Locate the cell with the specified text and output its [X, Y] center coordinate. 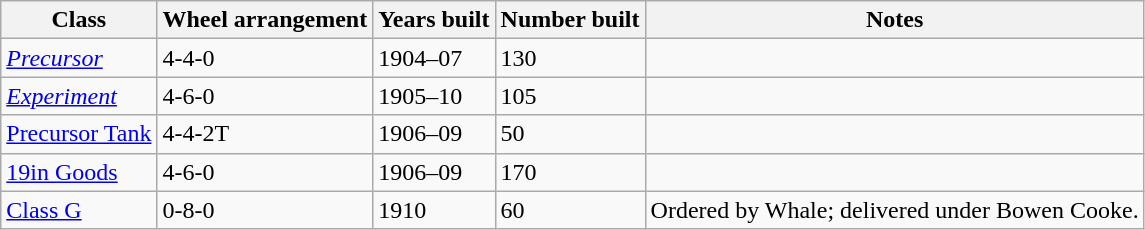
Years built [434, 20]
60 [570, 210]
0-8-0 [265, 210]
Ordered by Whale; delivered under Bowen Cooke. [894, 210]
Number built [570, 20]
50 [570, 134]
Class G [79, 210]
Notes [894, 20]
1905–10 [434, 96]
4-4-2T [265, 134]
Experiment [79, 96]
1910 [434, 210]
130 [570, 58]
Class [79, 20]
105 [570, 96]
Wheel arrangement [265, 20]
4-4-0 [265, 58]
Precursor Tank [79, 134]
19in Goods [79, 172]
Precursor [79, 58]
1904–07 [434, 58]
170 [570, 172]
